Return [x, y] of the center of cell containing provided text 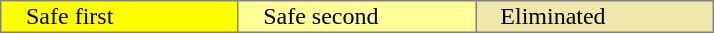
Safe first [120, 17]
Safe second [356, 17]
Eliminated [594, 17]
